Determine the (x, y) coordinate at the center of the cell enclosing the given text.  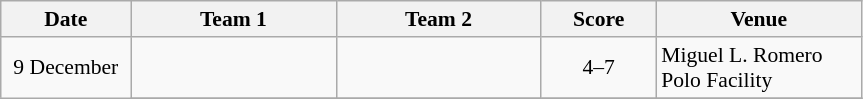
Team 2 (438, 19)
Miguel L. Romero Polo Facility (758, 68)
Score (598, 19)
Team 1 (234, 19)
Date (66, 19)
Venue (758, 19)
4–7 (598, 68)
9 December (66, 68)
